Find where the given text appears and provide that cell's center as (X, Y) coordinate. 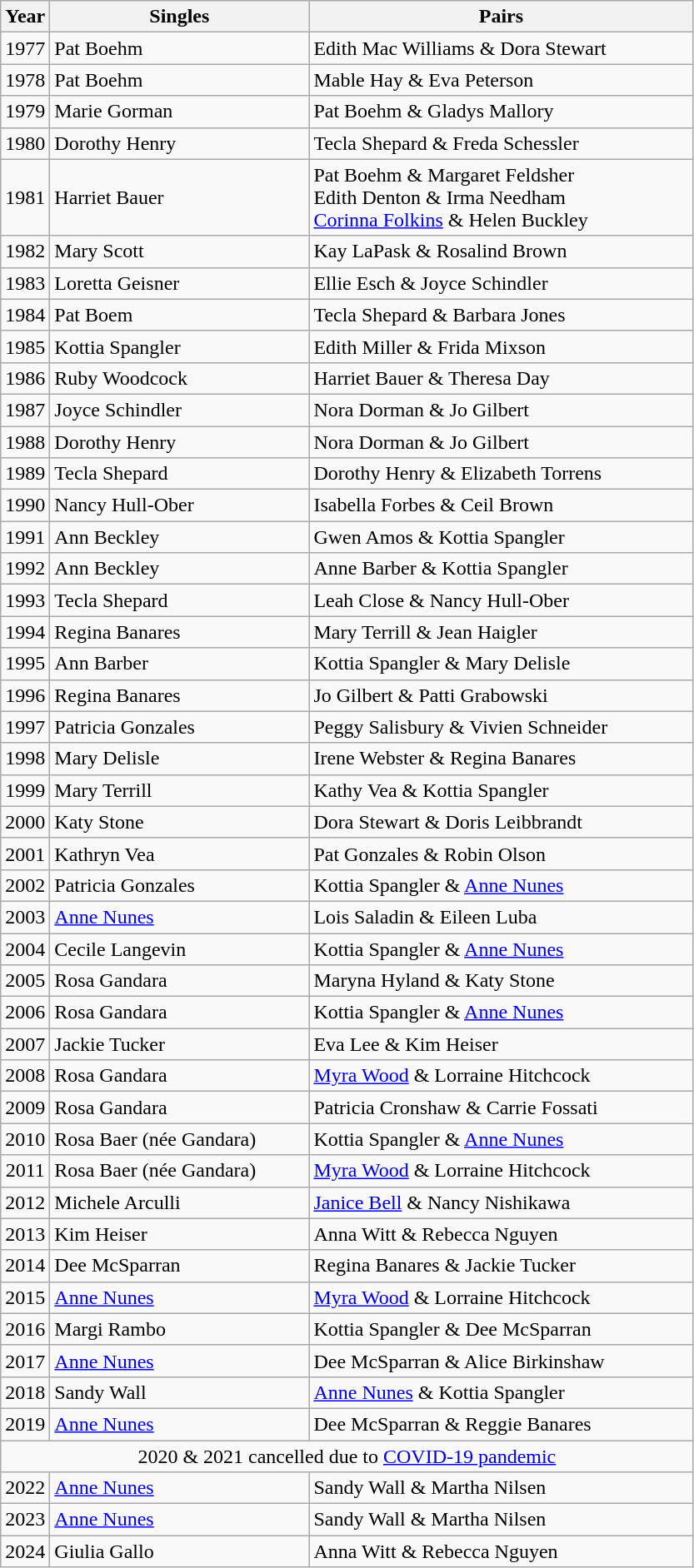
Lois Saladin & Eileen Luba (502, 917)
2016 (25, 1329)
1985 (25, 346)
1977 (25, 48)
Harriet Bauer (180, 197)
1983 (25, 283)
2018 (25, 1392)
Isabella Forbes & Ceil Brown (502, 505)
1991 (25, 537)
Pat Gonzales & Robin Olson (502, 854)
Margi Rambo (180, 1329)
1990 (25, 505)
1996 (25, 695)
1986 (25, 378)
Jo Gilbert & Patti Grabowski (502, 695)
2012 (25, 1202)
Edith Mac Williams & Dora Stewart (502, 48)
Mable Hay & Eva Peterson (502, 80)
Kay LaPask & Rosalind Brown (502, 251)
Kathryn Vea (180, 854)
Patricia Cronshaw & Carrie Fossati (502, 1108)
Loretta Geisner (180, 283)
1989 (25, 474)
2008 (25, 1076)
Marie Gorman (180, 112)
Maryna Hyland & Katy Stone (502, 981)
2011 (25, 1171)
2002 (25, 885)
Kottia Spangler & Mary Delisle (502, 664)
Anne Barber & Kottia Spangler (502, 569)
2010 (25, 1139)
2013 (25, 1234)
Ellie Esch & Joyce Schindler (502, 283)
Kim Heiser (180, 1234)
1999 (25, 790)
Joyce Schindler (180, 410)
Giulia Gallo (180, 1551)
2003 (25, 917)
1998 (25, 759)
Irene Webster & Regina Banares (502, 759)
2019 (25, 1424)
Dee McSparran & Reggie Banares (502, 1424)
1979 (25, 112)
1987 (25, 410)
Sandy Wall (180, 1392)
Anne Nunes & Kottia Spangler (502, 1392)
Nancy Hull-Ober (180, 505)
2006 (25, 1013)
Pat Boehm & Gladys Mallory (502, 112)
Kathy Vea & Kottia Spangler (502, 790)
2022 (25, 1488)
Leah Close & Nancy Hull-Ober (502, 600)
2020 & 2021 cancelled due to COVID-19 pandemic (347, 1456)
Dorothy Henry & Elizabeth Torrens (502, 474)
Eva Lee & Kim Heiser (502, 1044)
Peggy Salisbury & Vivien Schneider (502, 727)
1978 (25, 80)
Dee McSparran (180, 1266)
Kottia Spangler (180, 346)
Dee McSparran & Alice Birkinshaw (502, 1361)
Singles (180, 17)
Mary Terrill & Jean Haigler (502, 632)
Tecla Shepard & Barbara Jones (502, 315)
2015 (25, 1297)
2014 (25, 1266)
Mary Terrill (180, 790)
1988 (25, 442)
Year (25, 17)
2004 (25, 948)
2017 (25, 1361)
Jackie Tucker (180, 1044)
Ruby Woodcock (180, 378)
Cecile Langevin (180, 948)
2001 (25, 854)
Pat Boehm & Margaret FeldsherEdith Denton & Irma NeedhamCorinna Folkins & Helen Buckley (502, 197)
1992 (25, 569)
2009 (25, 1108)
Mary Delisle (180, 759)
Gwen Amos & Kottia Spangler (502, 537)
1995 (25, 664)
1994 (25, 632)
Janice Bell & Nancy Nishikawa (502, 1202)
Pat Boem (180, 315)
2024 (25, 1551)
Tecla Shepard & Freda Schessler (502, 143)
Harriet Bauer & Theresa Day (502, 378)
Edith Miller & Frida Mixson (502, 346)
Kottia Spangler & Dee McSparran (502, 1329)
1981 (25, 197)
1984 (25, 315)
2005 (25, 981)
Ann Barber (180, 664)
Mary Scott (180, 251)
Pairs (502, 17)
2023 (25, 1520)
1997 (25, 727)
1993 (25, 600)
2000 (25, 822)
Katy Stone (180, 822)
1982 (25, 251)
Dora Stewart & Doris Leibbrandt (502, 822)
1980 (25, 143)
Regina Banares & Jackie Tucker (502, 1266)
Michele Arculli (180, 1202)
2007 (25, 1044)
